For the text-containing cell, return its midpoint in (X, Y) coordinate format. 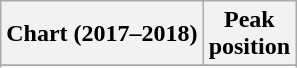
Peakposition (249, 34)
Chart (2017–2018) (102, 34)
